Extract the [x, y] coordinate from the center of the cell holding the provided text.  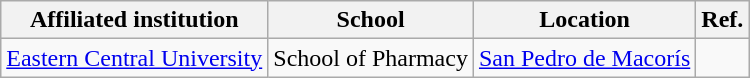
School of Pharmacy [371, 58]
San Pedro de Macorís [584, 58]
Affiliated institution [134, 20]
School [371, 20]
Ref. [722, 20]
Location [584, 20]
Eastern Central University [134, 58]
